Output the (X, Y) coordinate of the center of the cell containing the given text.  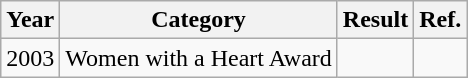
Result (375, 20)
Ref. (440, 20)
Women with a Heart Award (199, 58)
Year (30, 20)
Category (199, 20)
2003 (30, 58)
